Capture the cell that displays the provided text and extract its (x, y) central coordinate. 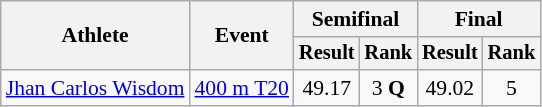
Athlete (96, 36)
Event (241, 36)
Semifinal (356, 19)
Final (478, 19)
Jhan Carlos Wisdom (96, 88)
5 (512, 88)
49.02 (450, 88)
49.17 (327, 88)
400 m T20 (241, 88)
3 Q (389, 88)
